Return [x, y] of the center of cell containing provided text 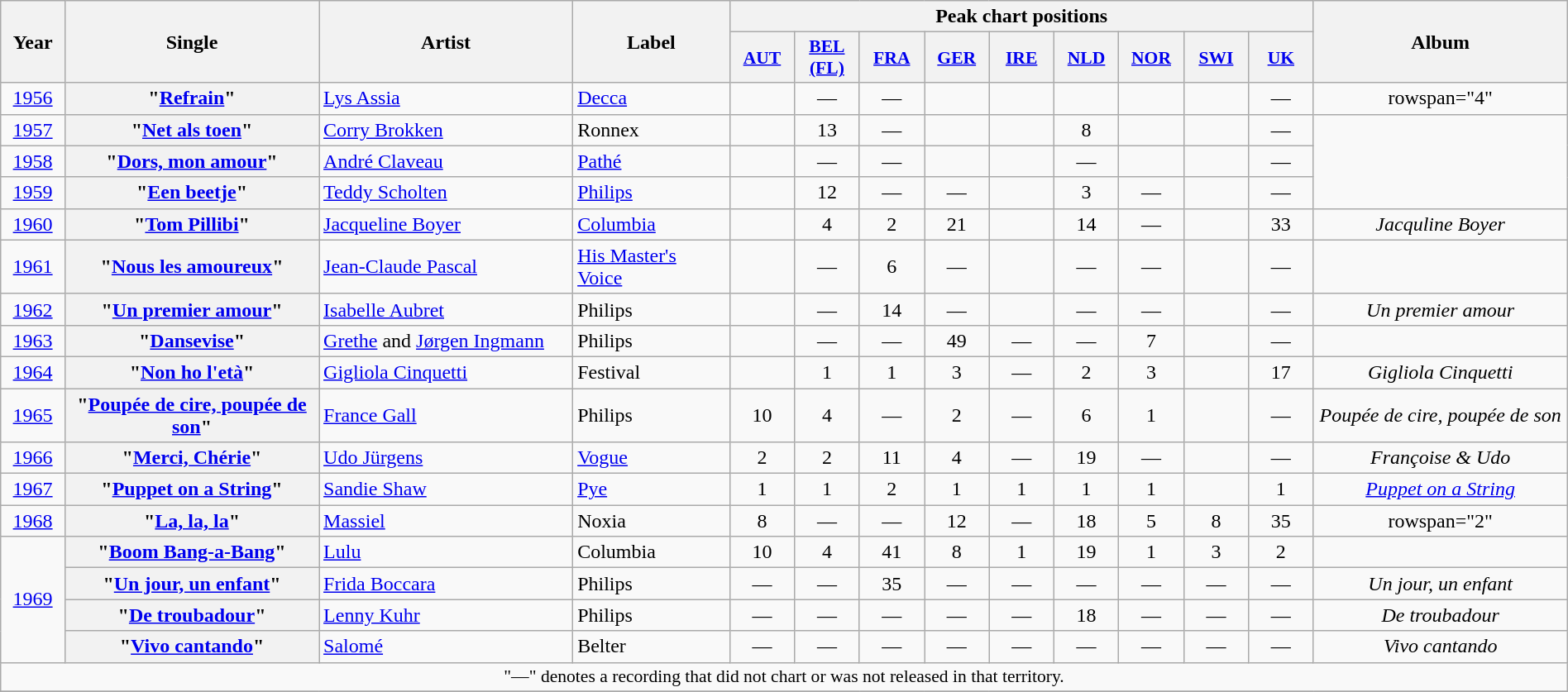
"Nous les amoureux" [192, 266]
Artist [447, 41]
41 [892, 552]
"Poupée de cire, poupée de son" [192, 415]
Un jour, un enfant [1441, 584]
1969 [33, 599]
1966 [33, 458]
France Gall [447, 415]
NOR [1151, 58]
Lenny Kuhr [447, 615]
AUT [762, 58]
Françoise & Udo [1441, 458]
Jacquline Boyer [1441, 224]
7 [1151, 341]
De troubadour [1441, 615]
Album [1441, 41]
"Tom Pillibi" [192, 224]
"Boom Bang-a-Bang" [192, 552]
1965 [33, 415]
11 [892, 458]
"Refrain" [192, 98]
"Puppet on a String" [192, 489]
33 [1281, 224]
"De troubadour" [192, 615]
Grethe and Jørgen Ingmann [447, 341]
"Vivo cantando" [192, 647]
FRA [892, 58]
Belter [652, 647]
Udo Jürgens [447, 458]
André Claveau [447, 161]
"Non ho l'età" [192, 372]
1956 [33, 98]
IRE [1021, 58]
BEL(FL) [827, 58]
Single [192, 41]
Vogue [652, 458]
Poupée de cire, poupée de son [1441, 415]
Ronnex [652, 130]
17 [1281, 372]
5 [1151, 521]
1957 [33, 130]
His Master's Voice [652, 266]
"Dansevise" [192, 341]
1959 [33, 193]
"La, la, la" [192, 521]
1964 [33, 372]
1967 [33, 489]
Lulu [447, 552]
1968 [33, 521]
Jean-Claude Pascal [447, 266]
Puppet on a String [1441, 489]
"Een beetje" [192, 193]
Corry Brokken [447, 130]
UK [1281, 58]
GER [957, 58]
Un premier amour [1441, 309]
Peak chart positions [1021, 17]
Jacqueline Boyer [447, 224]
Label [652, 41]
Frida Boccara [447, 584]
"Un jour, un enfant" [192, 584]
"Un premier amour" [192, 309]
1958 [33, 161]
Vivo cantando [1441, 647]
rowspan="2" [1441, 521]
1960 [33, 224]
Sandie Shaw [447, 489]
Isabelle Aubret [447, 309]
13 [827, 130]
Pathé [652, 161]
rowspan="4" [1441, 98]
Noxia [652, 521]
Festival [652, 372]
NLD [1086, 58]
Pye [652, 489]
Year [33, 41]
Teddy Scholten [447, 193]
Lys Assia [447, 98]
1963 [33, 341]
"—" denotes a recording that did not chart or was not released in that territory. [784, 677]
SWI [1216, 58]
Decca [652, 98]
"Dors, mon amour" [192, 161]
1962 [33, 309]
1961 [33, 266]
Massiel [447, 521]
49 [957, 341]
21 [957, 224]
"Merci, Chérie" [192, 458]
"Net als toen" [192, 130]
Salomé [447, 647]
